From the cell containing the given text, extract its center point as (X, Y) coordinate. 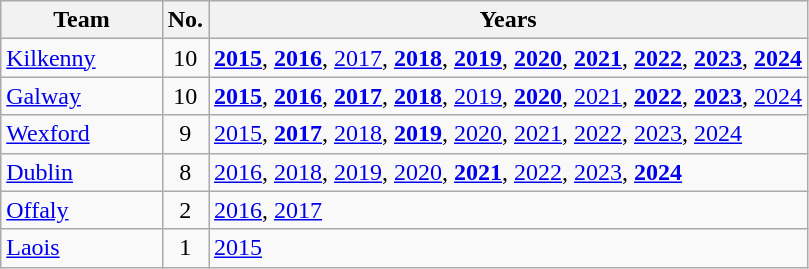
Kilkenny (82, 58)
1 (185, 248)
Team (82, 20)
Years (508, 20)
2015, 2017, 2018, 2019, 2020, 2021, 2022, 2023, 2024 (508, 134)
2016, 2017 (508, 210)
2016, 2018, 2019, 2020, 2021, 2022, 2023, 2024 (508, 172)
Offaly (82, 210)
8 (185, 172)
9 (185, 134)
Dublin (82, 172)
Galway (82, 96)
2015 (508, 248)
2 (185, 210)
Laois (82, 248)
No. (185, 20)
Wexford (82, 134)
